For the text-containing cell, return its midpoint in [x, y] coordinate format. 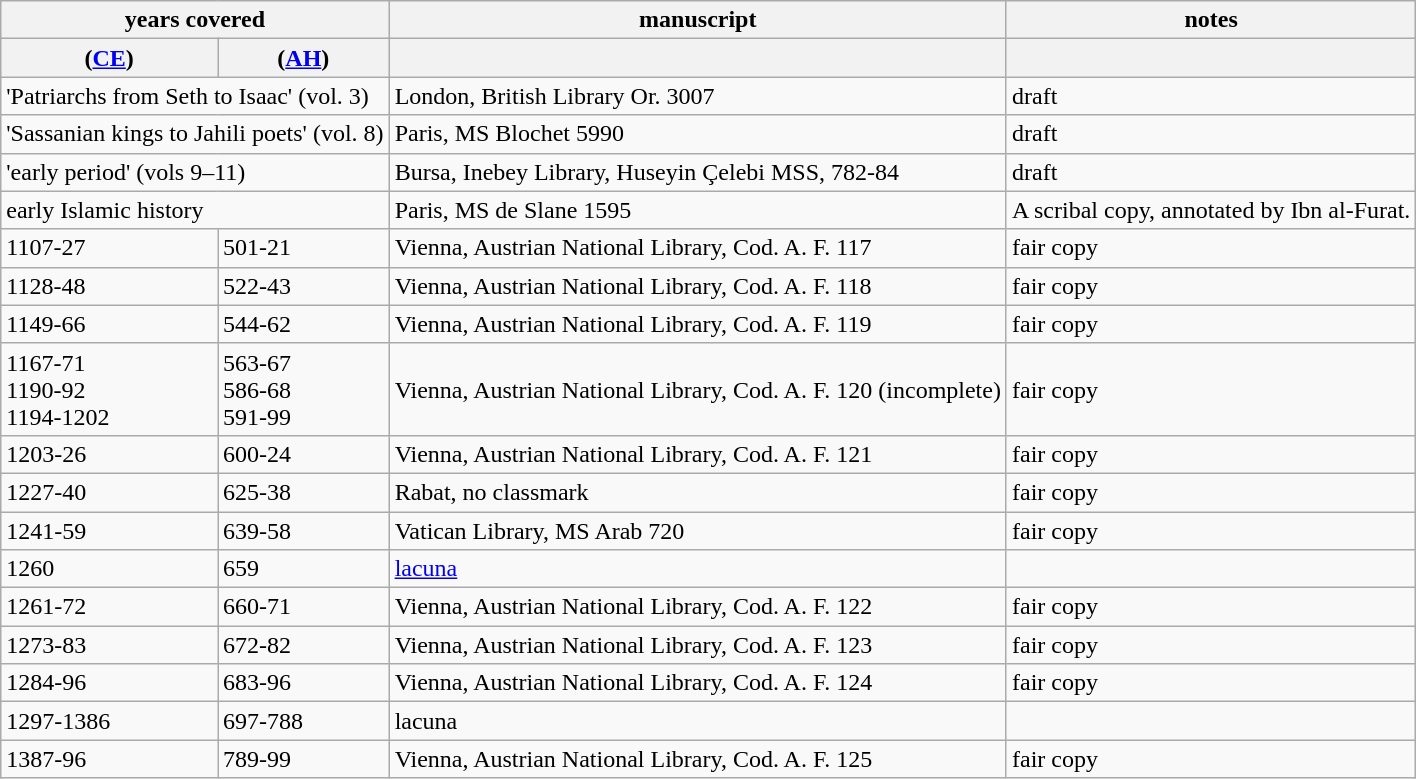
1260 [110, 569]
Vienna, Austrian National Library, Cod. A. F. 117 [698, 248]
Paris, MS Blochet 5990 [698, 134]
manuscript [698, 20]
Rabat, no classmark [698, 492]
Vienna, Austrian National Library, Cod. A. F. 125 [698, 759]
Vienna, Austrian National Library, Cod. A. F. 124 [698, 683]
659 [304, 569]
697-788 [304, 721]
Vienna, Austrian National Library, Cod. A. F. 121 [698, 454]
1227-40 [110, 492]
years covered [195, 20]
660-71 [304, 607]
1107-27 [110, 248]
early Islamic history [195, 210]
1273-83 [110, 645]
1261-72 [110, 607]
London, British Library Or. 3007 [698, 96]
1167-711190-921194-1202 [110, 389]
'Patriarchs from Seth to Isaac' (vol. 3) [195, 96]
Vienna, Austrian National Library, Cod. A. F. 119 [698, 324]
672-82 [304, 645]
A scribal copy, annotated by Ibn al-Furat. [1210, 210]
625-38 [304, 492]
522-43 [304, 286]
(CE) [110, 58]
1387-96 [110, 759]
'early period' (vols 9–11) [195, 172]
notes [1210, 20]
Vienna, Austrian National Library, Cod. A. F. 122 [698, 607]
1284-96 [110, 683]
1203-26 [110, 454]
'Sassanian kings to Jahili poets' (vol. 8) [195, 134]
Vienna, Austrian National Library, Cod. A. F. 118 [698, 286]
1297-1386 [110, 721]
683-96 [304, 683]
639-58 [304, 531]
Bursa, Inebey Library, Huseyin Çelebi MSS, 782-84 [698, 172]
501-21 [304, 248]
1128-48 [110, 286]
Vienna, Austrian National Library, Cod. A. F. 120 (incomplete) [698, 389]
600-24 [304, 454]
563-67586-68591-99 [304, 389]
1241-59 [110, 531]
(AH) [304, 58]
Vatican Library, MS Arab 720 [698, 531]
789-99 [304, 759]
1149-66 [110, 324]
Paris, MS de Slane 1595 [698, 210]
Vienna, Austrian National Library, Cod. A. F. 123 [698, 645]
544-62 [304, 324]
